Identify which cell holds the provided text, then report its (X, Y) central coordinate. 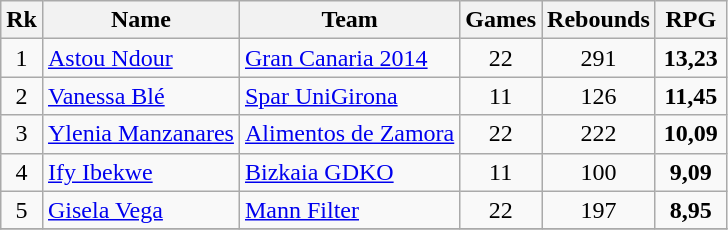
8,95 (690, 210)
1 (22, 58)
Mann Filter (349, 210)
Gran Canaria 2014 (349, 58)
RPG (690, 20)
Games (501, 20)
Name (140, 20)
9,09 (690, 172)
Rebounds (599, 20)
Team (349, 20)
Gisela Vega (140, 210)
Rk (22, 20)
Ify Ibekwe (140, 172)
Spar UniGirona (349, 96)
222 (599, 134)
5 (22, 210)
11,45 (690, 96)
Astou Ndour (140, 58)
291 (599, 58)
4 (22, 172)
Vanessa Blé (140, 96)
100 (599, 172)
2 (22, 96)
Bizkaia GDKO (349, 172)
13,23 (690, 58)
Ylenia Manzanares (140, 134)
Alimentos de Zamora (349, 134)
3 (22, 134)
126 (599, 96)
10,09 (690, 134)
197 (599, 210)
